Output the [x, y] coordinate of the center of the cell containing the given text.  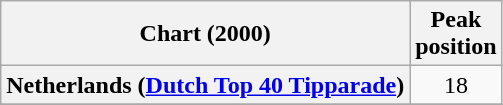
Netherlands (Dutch Top 40 Tipparade) [206, 85]
Chart (2000) [206, 34]
Peakposition [456, 34]
18 [456, 85]
